Locate the cell with the specified text and output its (X, Y) center coordinate. 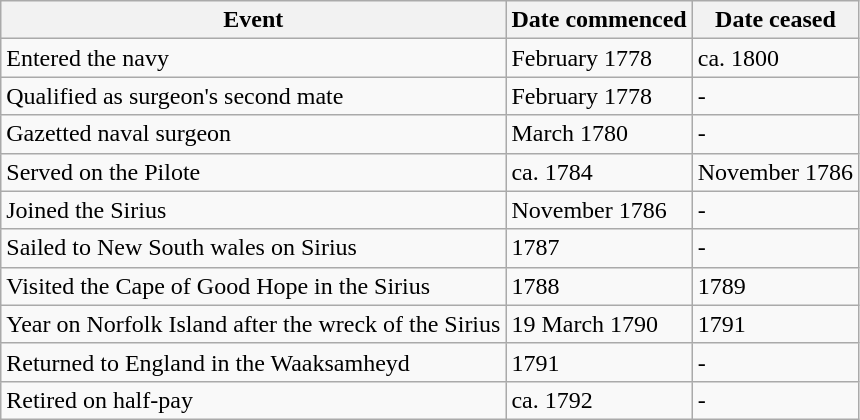
Gazetted naval surgeon (254, 134)
1788 (599, 286)
Year on Norfolk Island after the wreck of the Sirius (254, 324)
1787 (599, 248)
19 March 1790 (599, 324)
ca. 1784 (599, 172)
Retired on half-pay (254, 400)
Date commenced (599, 20)
March 1780 (599, 134)
Returned to England in the Waaksamheyd (254, 362)
Entered the navy (254, 58)
Qualified as surgeon's second mate (254, 96)
Event (254, 20)
1789 (775, 286)
ca. 1792 (599, 400)
Served on the Pilote (254, 172)
Joined the Sirius (254, 210)
Visited the Cape of Good Hope in the Sirius (254, 286)
Sailed to New South wales on Sirius (254, 248)
ca. 1800 (775, 58)
Date ceased (775, 20)
